Return (X, Y) of the center of cell containing provided text 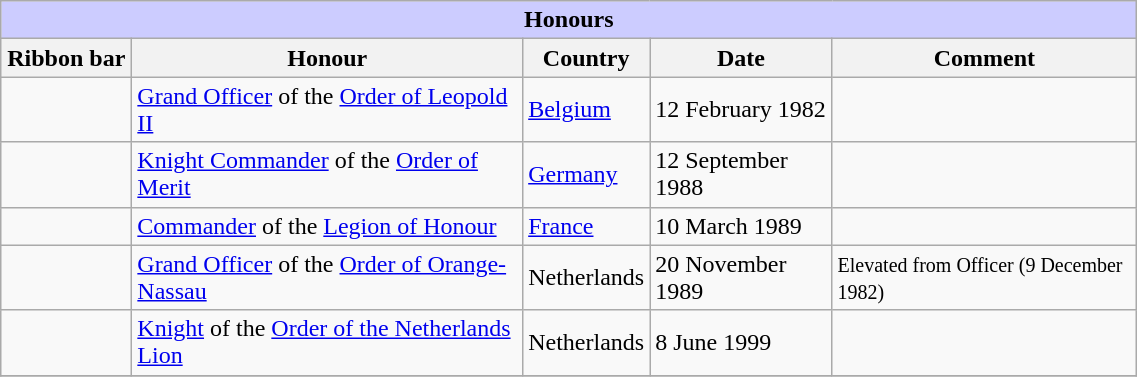
France (586, 226)
Commander of the Legion of Honour (328, 226)
20 November 1989 (741, 278)
Knight Commander of the Order of Merit (328, 174)
Belgium (586, 110)
10 March 1989 (741, 226)
Country (586, 58)
Germany (586, 174)
Knight of the Order of the Netherlands Lion (328, 342)
8 June 1999 (741, 342)
12 February 1982 (741, 110)
Elevated from Officer (9 December 1982) (984, 278)
Grand Officer of the Order of Orange-Nassau (328, 278)
Grand Officer of the Order of Leopold II (328, 110)
Comment (984, 58)
Honour (328, 58)
Ribbon bar (66, 58)
12 September 1988 (741, 174)
Honours (569, 20)
Date (741, 58)
